Detect which cell encompasses the target text, then output its [X, Y] center coordinate. 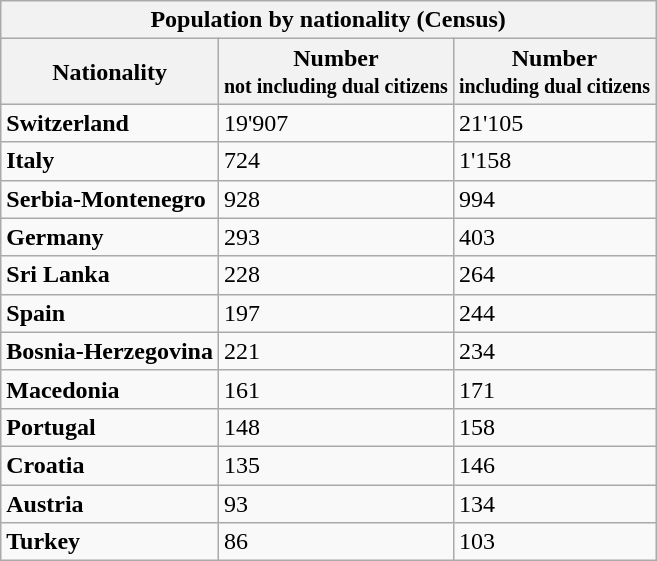
Population by nationality (Census) [328, 20]
197 [336, 313]
Bosnia-Herzegovina [110, 351]
1'158 [554, 161]
724 [336, 161]
171 [554, 389]
Macedonia [110, 389]
994 [554, 199]
Germany [110, 237]
161 [336, 389]
134 [554, 503]
Serbia-Montenegro [110, 199]
Austria [110, 503]
103 [554, 542]
93 [336, 503]
Croatia [110, 465]
403 [554, 237]
Number not including dual citizens [336, 72]
86 [336, 542]
148 [336, 427]
928 [336, 199]
Switzerland [110, 123]
293 [336, 237]
Turkey [110, 542]
21'105 [554, 123]
19'907 [336, 123]
228 [336, 275]
Number including dual citizens [554, 72]
264 [554, 275]
Sri Lanka [110, 275]
244 [554, 313]
146 [554, 465]
221 [336, 351]
234 [554, 351]
Nationality [110, 72]
Portugal [110, 427]
Spain [110, 313]
Italy [110, 161]
135 [336, 465]
158 [554, 427]
